Extract the [x, y] coordinate from the center of the cell holding the provided text.  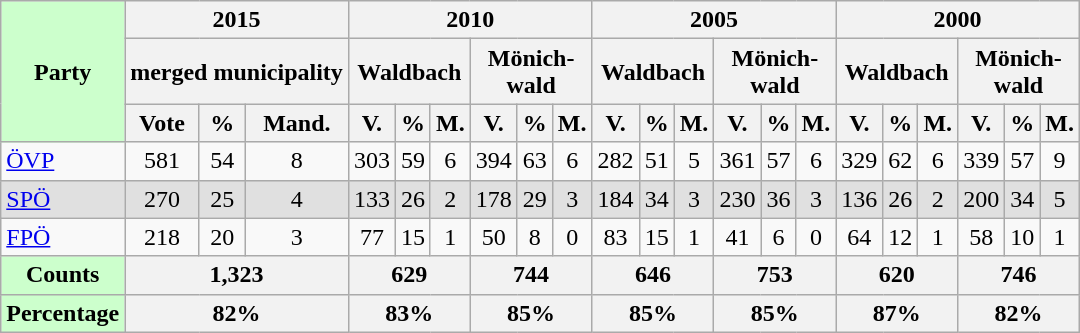
753 [775, 275]
12 [900, 237]
230 [738, 199]
303 [372, 161]
581 [162, 161]
136 [860, 199]
63 [534, 161]
36 [778, 199]
133 [372, 199]
2005 [714, 20]
339 [982, 161]
Percentage [63, 313]
20 [222, 237]
50 [494, 237]
178 [494, 199]
10 [1022, 237]
646 [653, 275]
218 [162, 237]
746 [1019, 275]
Vote [162, 123]
62 [900, 161]
270 [162, 199]
Counts [63, 275]
87% [897, 313]
ÖVP [63, 161]
83 [616, 237]
Mand. [296, 123]
SPÖ [63, 199]
200 [982, 199]
629 [409, 275]
41 [738, 237]
361 [738, 161]
744 [531, 275]
329 [860, 161]
282 [616, 161]
merged municipality [237, 72]
620 [897, 275]
2015 [237, 20]
83% [409, 313]
1,323 [237, 275]
54 [222, 161]
58 [982, 237]
FPÖ [63, 237]
64 [860, 237]
29 [534, 199]
9 [1060, 161]
25 [222, 199]
Party [63, 72]
4 [296, 199]
51 [656, 161]
77 [372, 237]
59 [412, 161]
2010 [470, 20]
2000 [958, 20]
394 [494, 161]
184 [616, 199]
